Locate the cell with the specified text and output its (X, Y) center coordinate. 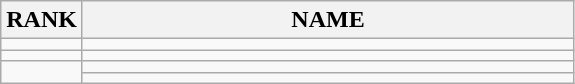
RANK (42, 20)
NAME (328, 20)
